Return [x, y] of the center of cell containing provided text 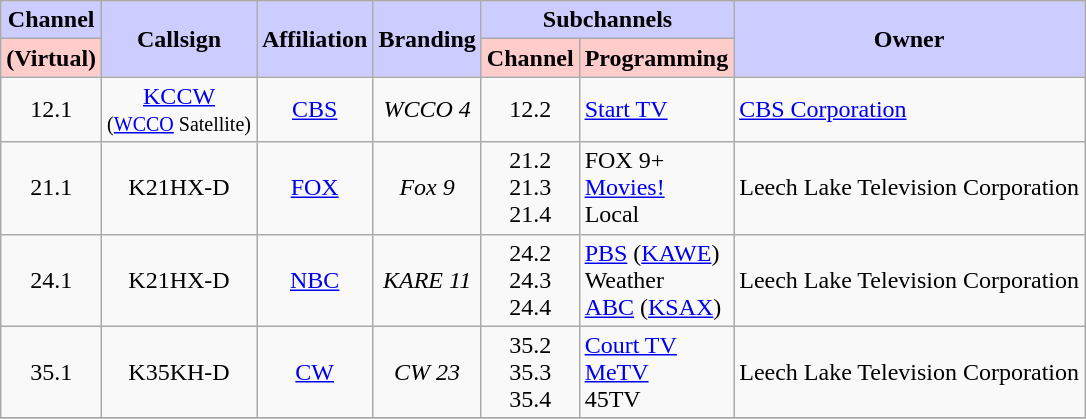
FOX [314, 188]
24.1 [52, 280]
Subchannels [607, 20]
21.221.321.4 [530, 188]
Programming [656, 58]
35.1 [52, 372]
24.224.324.4 [530, 280]
Fox 9 [427, 188]
KCCW (WCCO Satellite) [180, 110]
12.1 [52, 110]
K35KH-D [180, 372]
CBS [314, 110]
PBS (KAWE)WeatherABC (KSAX) [656, 280]
Callsign [180, 39]
21.1 [52, 188]
(Virtual) [52, 58]
Affiliation [314, 39]
Owner [910, 39]
Court TVMeTV45TV [656, 372]
Branding [427, 39]
CBS Corporation [910, 110]
Start TV [656, 110]
KARE 11 [427, 280]
NBC [314, 280]
FOX 9+Movies!Local [656, 188]
CW [314, 372]
WCCO 4 [427, 110]
CW 23 [427, 372]
35.235.335.4 [530, 372]
12.2 [530, 110]
